Provide the [x, y] coordinate of the cell's center where the given text is located.  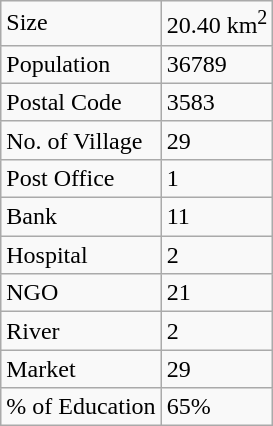
% of Education [81, 407]
Bank [81, 217]
NGO [81, 293]
3583 [217, 102]
Post Office [81, 178]
Population [81, 64]
65% [217, 407]
20.40 km2 [217, 24]
21 [217, 293]
11 [217, 217]
36789 [217, 64]
Size [81, 24]
No. of Village [81, 140]
River [81, 331]
Postal Code [81, 102]
1 [217, 178]
Hospital [81, 255]
Market [81, 369]
